Capture the cell that displays the provided text and extract its (x, y) central coordinate. 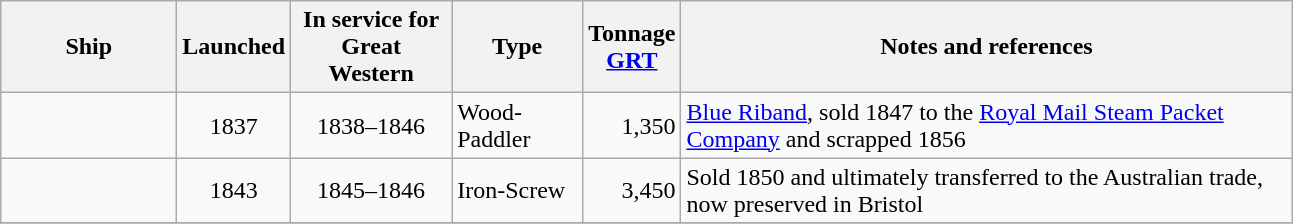
Tonnage GRT (632, 47)
1843 (234, 190)
Iron-Screw (518, 190)
In service for Great Western (372, 47)
1837 (234, 126)
Wood-Paddler (518, 126)
Type (518, 47)
Notes and references (986, 47)
Blue Riband, sold 1847 to the Royal Mail Steam Packet Company and scrapped 1856 (986, 126)
1845–1846 (372, 190)
1838–1846 (372, 126)
1,350 (632, 126)
Ship (89, 47)
Sold 1850 and ultimately transferred to the Australian trade, now preserved in Bristol (986, 190)
3,450 (632, 190)
Launched (234, 47)
